Detect which cell encompasses the target text, then output its [x, y] center coordinate. 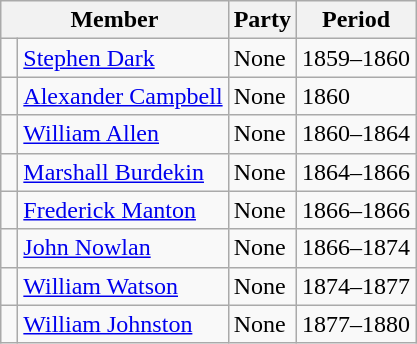
Frederick Manton [123, 210]
William Johnston [123, 324]
1859–1860 [356, 58]
1874–1877 [356, 286]
Stephen Dark [123, 58]
Party [262, 20]
Alexander Campbell [123, 96]
1877–1880 [356, 324]
1866–1866 [356, 210]
Member [114, 20]
Marshall Burdekin [123, 172]
Period [356, 20]
William Allen [123, 134]
1860 [356, 96]
1860–1864 [356, 134]
John Nowlan [123, 248]
William Watson [123, 286]
1866–1874 [356, 248]
1864–1866 [356, 172]
